Provide the (x, y) coordinate of the cell's center where the given text is located.  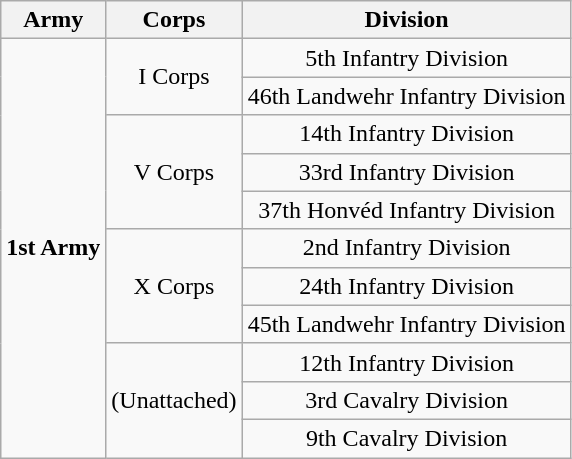
5th Infantry Division (406, 58)
24th Infantry Division (406, 286)
V Corps (174, 172)
(Unattached) (174, 400)
X Corps (174, 286)
37th Honvéd Infantry Division (406, 210)
3rd Cavalry Division (406, 400)
Corps (174, 20)
33rd Infantry Division (406, 172)
9th Cavalry Division (406, 438)
45th Landwehr Infantry Division (406, 324)
14th Infantry Division (406, 134)
I Corps (174, 77)
2nd Infantry Division (406, 248)
Army (54, 20)
12th Infantry Division (406, 362)
1st Army (54, 248)
46th Landwehr Infantry Division (406, 96)
Division (406, 20)
